Return (X, Y) of the center of cell containing provided text 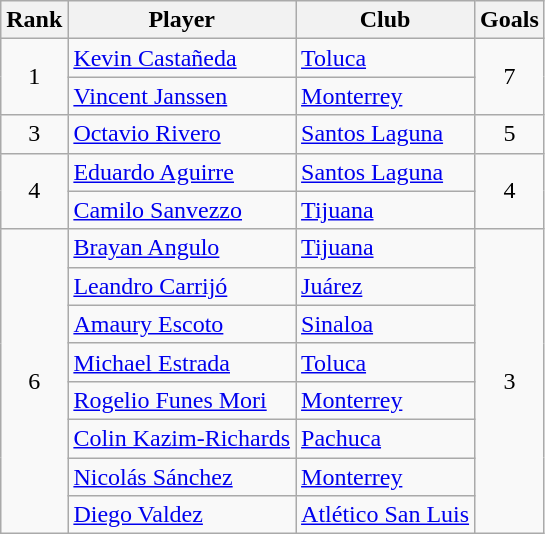
Pachuca (386, 438)
Goals (510, 20)
Nicolás Sánchez (182, 477)
Kevin Castañeda (182, 58)
Player (182, 20)
Eduardo Aguirre (182, 172)
Sinaloa (386, 324)
1 (34, 77)
Camilo Sanvezzo (182, 210)
Rank (34, 20)
Atlético San Luis (386, 515)
Diego Valdez (182, 515)
Leandro Carrijó (182, 286)
Michael Estrada (182, 362)
Octavio Rivero (182, 134)
Juárez (386, 286)
5 (510, 134)
7 (510, 77)
Rogelio Funes Mori (182, 400)
Amaury Escoto (182, 324)
Brayan Angulo (182, 248)
Club (386, 20)
Vincent Janssen (182, 96)
6 (34, 381)
Colin Kazim-Richards (182, 438)
